Provide the [X, Y] coordinate of the cell's center where the given text is located.  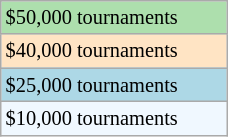
$50,000 tournaments [114, 17]
$25,000 tournaments [114, 85]
$10,000 tournaments [114, 118]
$40,000 tournaments [114, 51]
